Return [X, Y] of the center of cell containing provided text 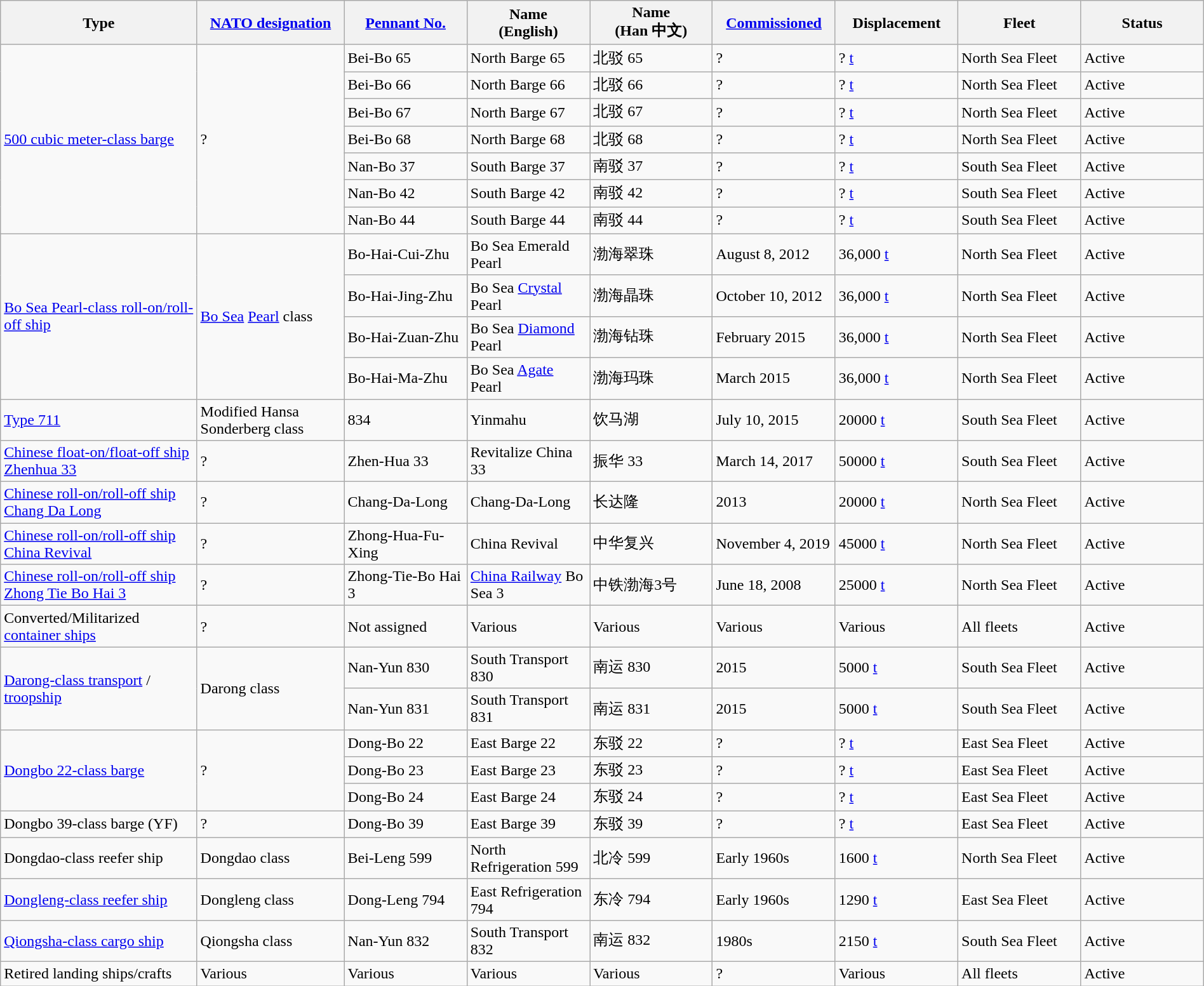
July 10, 2015 [773, 419]
长达隆 [652, 503]
South Transport 831 [528, 709]
Bo-Hai-Zuan-Zhu [405, 336]
Displacement [897, 23]
Darong class [271, 688]
834 [405, 419]
Dong-Leng 794 [405, 899]
China Revival [528, 543]
45000 t [897, 543]
渤海翠珠 [652, 254]
South Barge 42 [528, 193]
East Barge 24 [528, 797]
南驳 42 [652, 193]
东冷 794 [652, 899]
东驳 23 [652, 771]
渤海晶珠 [652, 296]
东驳 39 [652, 824]
50000 t [897, 461]
Bei-Bo 65 [405, 58]
Nan-Bo 37 [405, 166]
Yinmahu [528, 419]
Bo Sea Crystal Pearl [528, 296]
Chinese roll-on/roll-off ship China Revival [99, 543]
Bo-Hai-Jing-Zhu [405, 296]
Zhong-Hua-Fu-Xing [405, 543]
February 2015 [773, 336]
Nan-Bo 44 [405, 221]
Dongbo 22-class barge [99, 770]
North Barge 68 [528, 140]
Modified Hansa Sonderberg class [271, 419]
Dong-Bo 24 [405, 797]
北驳 67 [652, 112]
Bei-Bo 67 [405, 112]
500 cubic meter-class barge [99, 139]
South Barge 44 [528, 221]
Dong-Bo 23 [405, 771]
Name(Han 中文) [652, 23]
北驳 66 [652, 85]
北驳 65 [652, 58]
Qiongsha class [271, 941]
North Barge 65 [528, 58]
饮马湖 [652, 419]
Pennant No. [405, 23]
Darong-class transport / troopship [99, 688]
Type [99, 23]
Nan-Yun 832 [405, 941]
中华复兴 [652, 543]
Dongdao-class reefer ship [99, 858]
南运 832 [652, 941]
中铁渤海3号 [652, 585]
Revitalize China 33 [528, 461]
振华 33 [652, 461]
Chinese roll-on/roll-off ship Chang Da Long [99, 503]
东驳 24 [652, 797]
June 18, 2008 [773, 585]
Bo-Hai-Cui-Zhu [405, 254]
East Barge 22 [528, 743]
东驳 22 [652, 743]
Bo Sea Pearl class [271, 316]
March 2015 [773, 378]
Dongleng class [271, 899]
North Barge 66 [528, 85]
Nan-Yun 830 [405, 668]
Not assigned [405, 626]
渤海钻珠 [652, 336]
南运 831 [652, 709]
Bei-Bo 68 [405, 140]
Type 711 [99, 419]
Converted/Militarized container ships [99, 626]
East Barge 39 [528, 824]
北冷 599 [652, 858]
Name(English) [528, 23]
NATO designation [271, 23]
Bo Sea Pearl-class roll-on/roll-off ship [99, 316]
南驳 44 [652, 221]
October 10, 2012 [773, 296]
North Barge 67 [528, 112]
Chinese roll-on/roll-off ship Zhong Tie Bo Hai 3 [99, 585]
China Railway Bo Sea 3 [528, 585]
August 8, 2012 [773, 254]
南驳 37 [652, 166]
East Refrigeration 794 [528, 899]
2013 [773, 503]
1290 t [897, 899]
Bei-Bo 66 [405, 85]
Bo Sea Emerald Pearl [528, 254]
Nan-Bo 42 [405, 193]
Dong-Bo 39 [405, 824]
Retired landing ships/crafts [99, 973]
Dongdao class [271, 858]
Zhen-Hua 33 [405, 461]
Dongbo 39-class barge (YF) [99, 824]
南运 830 [652, 668]
South Barge 37 [528, 166]
渤海玛珠 [652, 378]
Fleet [1020, 23]
East Barge 23 [528, 771]
Status [1142, 23]
Zhong-Tie-Bo Hai 3 [405, 585]
Qiongsha-class cargo ship [99, 941]
1980s [773, 941]
March 14, 2017 [773, 461]
Bei-Leng 599 [405, 858]
Chinese float-on/float-off ship Zhenhua 33 [99, 461]
Bo Sea Diamond Pearl [528, 336]
North Refrigeration 599 [528, 858]
1600 t [897, 858]
Nan-Yun 831 [405, 709]
北驳 68 [652, 140]
2150 t [897, 941]
Commissioned [773, 23]
South Transport 832 [528, 941]
Dong-Bo 22 [405, 743]
Bo-Hai-Ma-Zhu [405, 378]
Dongleng-class reefer ship [99, 899]
25000 t [897, 585]
Bo Sea Agate Pearl [528, 378]
South Transport 830 [528, 668]
November 4, 2019 [773, 543]
